Determine the [X, Y] coordinate at the center of the cell enclosing the given text.  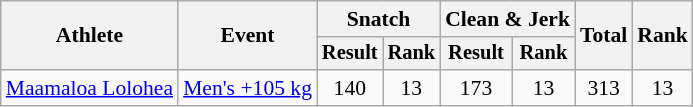
140 [350, 88]
Snatch [378, 19]
Athlete [90, 36]
Men's +105 kg [248, 88]
313 [604, 88]
Clean & Jerk [508, 19]
Maamaloa Lolohea [90, 88]
Total [604, 36]
Event [248, 36]
173 [476, 88]
